Detect which cell encompasses the target text, then output its [x, y] center coordinate. 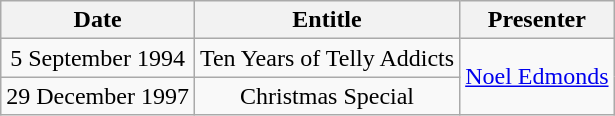
Presenter [537, 20]
Entitle [326, 20]
29 December 1997 [98, 96]
Christmas Special [326, 96]
Ten Years of Telly Addicts [326, 58]
Date [98, 20]
5 September 1994 [98, 58]
Noel Edmonds [537, 77]
